Search for the cell housing the specified text and yield its [X, Y] center coordinate. 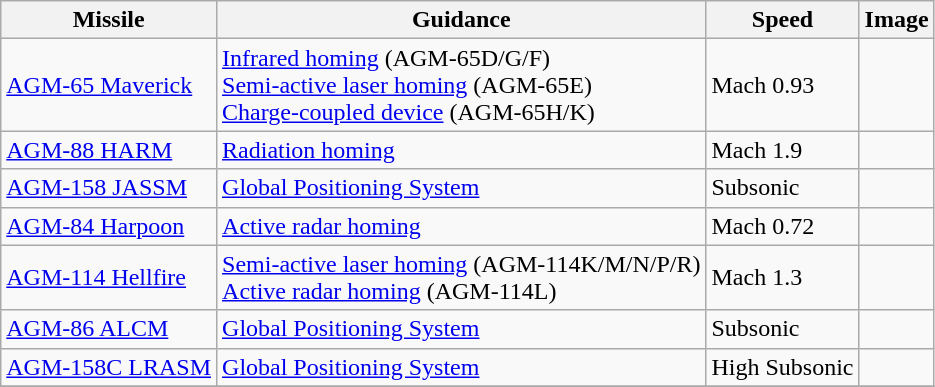
Missile [109, 20]
AGM-86 ALCM [109, 329]
Guidance [462, 20]
Active radar homing [462, 226]
AGM-65 Maverick [109, 85]
AGM-114 Hellfire [109, 278]
Mach 0.72 [782, 226]
Mach 1.9 [782, 150]
Radiation homing [462, 150]
Image [896, 20]
AGM-158C LRASM [109, 367]
AGM-88 HARM [109, 150]
Mach 1.3 [782, 278]
Speed [782, 20]
AGM-84 Harpoon [109, 226]
High Subsonic [782, 367]
Infrared homing (AGM-65D/G/F) Semi-active laser homing (AGM-65E) Charge-coupled device (AGM-65H/K) [462, 85]
Semi-active laser homing (AGM-114K/M/N/P/R) Active radar homing (AGM-114L) [462, 278]
Mach 0.93 [782, 85]
AGM-158 JASSM [109, 188]
